Scan for the cell matching the given text and deliver its (X, Y) coordinate at center. 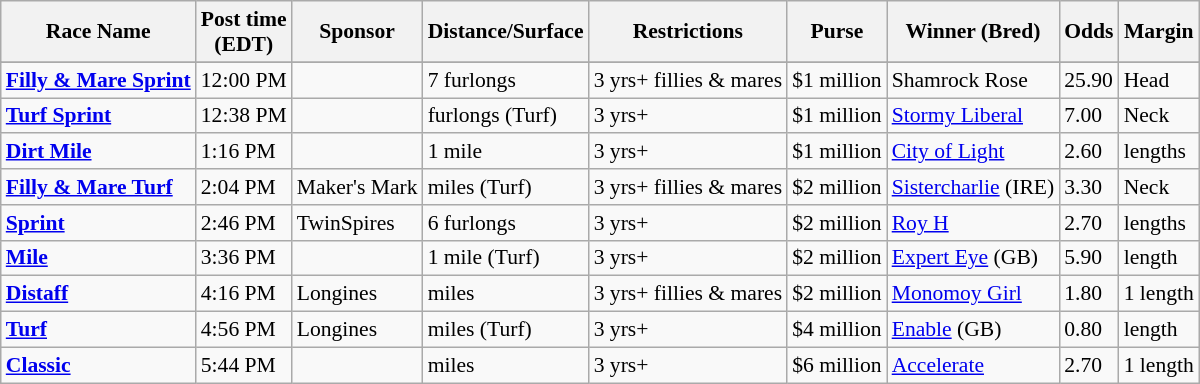
0.80 (1088, 330)
1 mile (506, 152)
Winner (Bred) (974, 32)
Sistercharlie (IRE) (974, 187)
Restrictions (688, 32)
Enable (GB) (974, 330)
12:00 PM (244, 80)
1.80 (1088, 294)
Monomoy Girl (974, 294)
3.30 (1088, 187)
Head (1159, 80)
City of Light (974, 152)
7 furlongs (506, 80)
Odds (1088, 32)
Distance/Surface (506, 32)
$6 million (836, 365)
3:36 PM (244, 258)
Sprint (98, 223)
Maker's Mark (358, 187)
6 furlongs (506, 223)
TwinSpires (358, 223)
4:56 PM (244, 330)
Turf Sprint (98, 116)
Accelerate (974, 365)
furlongs (Turf) (506, 116)
Roy H (974, 223)
Classic (98, 365)
12:38 PM (244, 116)
Filly & Mare Turf (98, 187)
Sponsor (358, 32)
Shamrock Rose (974, 80)
Stormy Liberal (974, 116)
5.90 (1088, 258)
Post time (EDT) (244, 32)
1 mile (Turf) (506, 258)
$4 million (836, 330)
Mile (98, 258)
Margin (1159, 32)
Dirt Mile (98, 152)
7.00 (1088, 116)
Distaff (98, 294)
2.60 (1088, 152)
1:16 PM (244, 152)
Purse (836, 32)
25.90 (1088, 80)
Filly & Mare Sprint (98, 80)
2:04 PM (244, 187)
Expert Eye (GB) (974, 258)
4:16 PM (244, 294)
Turf (98, 330)
Race Name (98, 32)
2:46 PM (244, 223)
5:44 PM (244, 365)
